Return (x, y) of the center of cell containing provided text 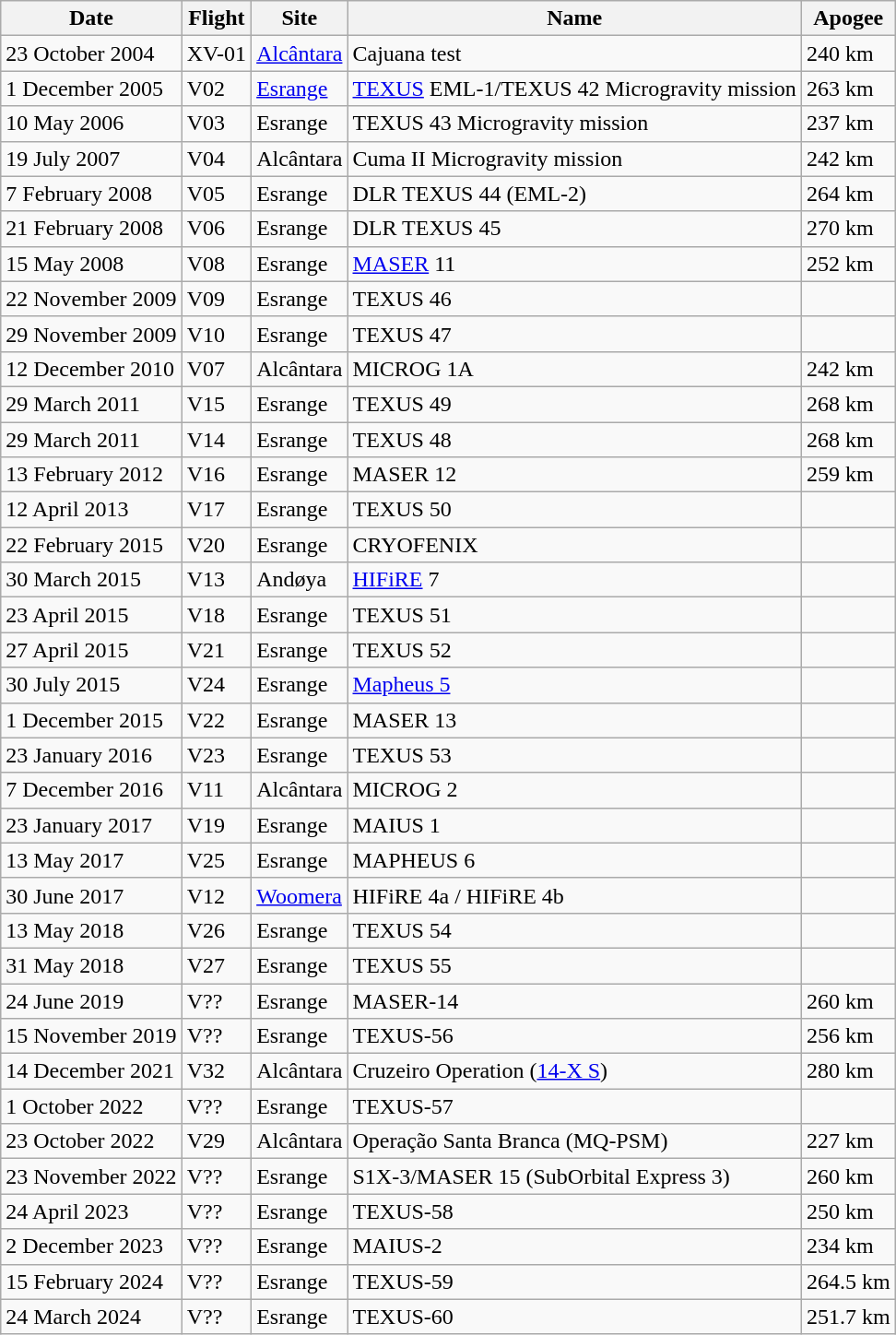
TEXUS 53 (574, 755)
HIFiRE 7 (574, 580)
Andøya (300, 580)
V05 (217, 194)
Apogee (848, 18)
250 km (848, 1211)
15 February 2024 (91, 1282)
13 May 2017 (91, 860)
V26 (217, 930)
S1X-3/MASER 15 (SubOrbital Express 3) (574, 1176)
V27 (217, 965)
30 July 2015 (91, 685)
Flight (217, 18)
MICROG 1A (574, 369)
29 November 2009 (91, 334)
280 km (848, 1071)
V03 (217, 124)
22 November 2009 (91, 299)
23 October 2004 (91, 53)
TEXUS 54 (574, 930)
MICROG 2 (574, 790)
263 km (848, 89)
MASER 11 (574, 264)
30 March 2015 (91, 580)
270 km (848, 229)
Cruzeiro Operation (14-X S) (574, 1071)
19 July 2007 (91, 159)
MASER 12 (574, 475)
XV-01 (217, 53)
TEXUS-58 (574, 1211)
Cajuana test (574, 53)
15 November 2019 (91, 1036)
V15 (217, 404)
252 km (848, 264)
TEXUS-60 (574, 1317)
23 October 2022 (91, 1141)
Name (574, 18)
MAIUS-2 (574, 1246)
Date (91, 18)
V13 (217, 580)
V02 (217, 89)
V22 (217, 720)
264 km (848, 194)
Mapheus 5 (574, 685)
Cuma II Microgravity mission (574, 159)
1 October 2022 (91, 1106)
V12 (217, 895)
1 December 2005 (91, 89)
V11 (217, 790)
240 km (848, 53)
259 km (848, 475)
15 May 2008 (91, 264)
V07 (217, 369)
234 km (848, 1246)
24 June 2019 (91, 1000)
7 December 2016 (91, 790)
TEXUS 49 (574, 404)
TEXUS EML-1/TEXUS 42 Microgravity mission (574, 89)
MAIUS 1 (574, 825)
21 February 2008 (91, 229)
256 km (848, 1036)
23 November 2022 (91, 1176)
2 December 2023 (91, 1246)
TEXUS 52 (574, 650)
CRYOFENIX (574, 545)
V09 (217, 299)
V08 (217, 264)
Operação Santa Branca (MQ-PSM) (574, 1141)
V29 (217, 1141)
30 June 2017 (91, 895)
27 April 2015 (91, 650)
HIFiRE 4a / HIFiRE 4b (574, 895)
12 December 2010 (91, 369)
TEXUS-57 (574, 1106)
23 January 2016 (91, 755)
V04 (217, 159)
251.7 km (848, 1317)
V25 (217, 860)
TEXUS 51 (574, 615)
24 April 2023 (91, 1211)
1 December 2015 (91, 720)
V32 (217, 1071)
MAPHEUS 6 (574, 860)
MASER-14 (574, 1000)
TEXUS-56 (574, 1036)
31 May 2018 (91, 965)
Site (300, 18)
TEXUS 50 (574, 510)
V21 (217, 650)
MASER 13 (574, 720)
V24 (217, 685)
264.5 km (848, 1282)
V14 (217, 440)
V20 (217, 545)
TEXUS 47 (574, 334)
TEXUS 46 (574, 299)
12 April 2013 (91, 510)
TEXUS-59 (574, 1282)
V23 (217, 755)
10 May 2006 (91, 124)
Woomera (300, 895)
227 km (848, 1141)
TEXUS 43 Microgravity mission (574, 124)
237 km (848, 124)
23 April 2015 (91, 615)
V18 (217, 615)
23 January 2017 (91, 825)
22 February 2015 (91, 545)
V16 (217, 475)
13 May 2018 (91, 930)
V17 (217, 510)
13 February 2012 (91, 475)
DLR TEXUS 44 (EML-2) (574, 194)
DLR TEXUS 45 (574, 229)
V10 (217, 334)
24 March 2024 (91, 1317)
TEXUS 55 (574, 965)
7 February 2008 (91, 194)
14 December 2021 (91, 1071)
V19 (217, 825)
V06 (217, 229)
TEXUS 48 (574, 440)
